Scan for the cell matching the given text and deliver its [x, y] coordinate at center. 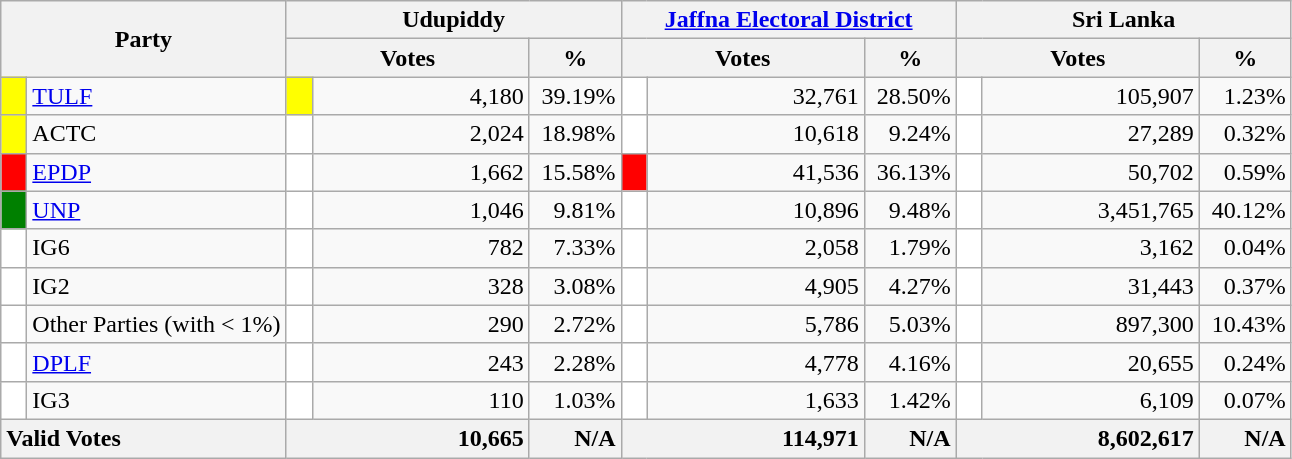
10,618 [756, 134]
18.98% [575, 134]
28.50% [910, 96]
DPLF [156, 362]
290 [420, 324]
1.42% [910, 400]
782 [420, 248]
1,662 [420, 172]
3,451,765 [1090, 210]
Udupiddy [454, 20]
IG2 [156, 286]
4.16% [910, 362]
10,896 [756, 210]
ACTC [156, 134]
1,046 [420, 210]
8,602,617 [1078, 438]
Other Parties (with < 1%) [156, 324]
15.58% [575, 172]
Party [144, 39]
9.48% [910, 210]
4.27% [910, 286]
2,058 [756, 248]
0.07% [1245, 400]
328 [420, 286]
6,109 [1090, 400]
27,289 [1090, 134]
897,300 [1090, 324]
0.32% [1245, 134]
10.43% [1245, 324]
10,665 [408, 438]
105,907 [1090, 96]
36.13% [910, 172]
243 [420, 362]
31,443 [1090, 286]
EPDP [156, 172]
IG6 [156, 248]
Sri Lanka [1124, 20]
4,778 [756, 362]
Valid Votes [144, 438]
0.59% [1245, 172]
0.37% [1245, 286]
50,702 [1090, 172]
2.72% [575, 324]
3,162 [1090, 248]
1.23% [1245, 96]
20,655 [1090, 362]
41,536 [756, 172]
4,180 [420, 96]
114,971 [742, 438]
110 [420, 400]
4,905 [756, 286]
UNP [156, 210]
0.04% [1245, 248]
9.24% [910, 134]
9.81% [575, 210]
0.24% [1245, 362]
Jaffna Electoral District [788, 20]
7.33% [575, 248]
40.12% [1245, 210]
1.79% [910, 248]
5.03% [910, 324]
1,633 [756, 400]
2,024 [420, 134]
TULF [156, 96]
3.08% [575, 286]
2.28% [575, 362]
1.03% [575, 400]
5,786 [756, 324]
IG3 [156, 400]
39.19% [575, 96]
32,761 [756, 96]
